Scan for the cell matching the given text and deliver its (X, Y) coordinate at center. 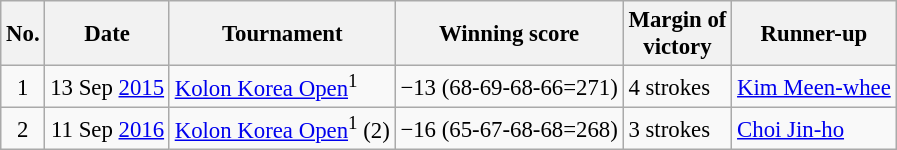
Winning score (509, 34)
−13 (68-69-68-66=271) (509, 87)
4 strokes (678, 87)
3 strokes (678, 129)
No. (23, 34)
Tournament (282, 34)
2 (23, 129)
11 Sep 2016 (107, 129)
13 Sep 2015 (107, 87)
Runner-up (814, 34)
1 (23, 87)
Date (107, 34)
Margin ofvictory (678, 34)
Kolon Korea Open1 (282, 87)
Choi Jin-ho (814, 129)
−16 (65-67-68-68=268) (509, 129)
Kim Meen-whee (814, 87)
Kolon Korea Open1 (2) (282, 129)
